From the cell containing the given text, extract its center point as (x, y) coordinate. 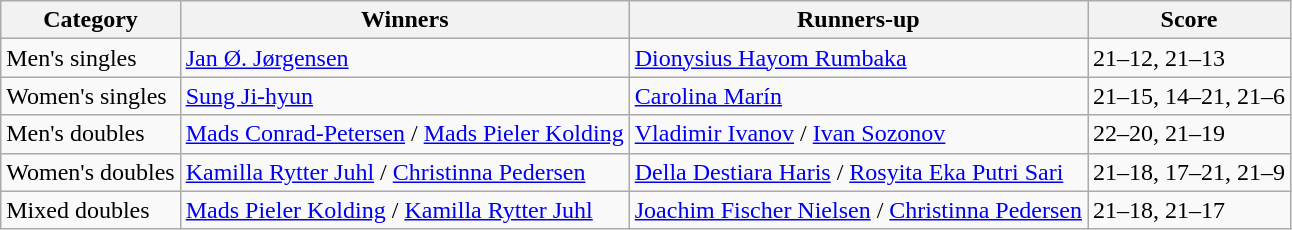
Women's singles (90, 96)
Sung Ji-hyun (404, 96)
22–20, 21–19 (1190, 134)
Vladimir Ivanov / Ivan Sozonov (858, 134)
Della Destiara Haris / Rosyita Eka Putri Sari (858, 172)
Joachim Fischer Nielsen / Christinna Pedersen (858, 210)
Women's doubles (90, 172)
Score (1190, 20)
21–15, 14–21, 21–6 (1190, 96)
Jan Ø. Jørgensen (404, 58)
Men's doubles (90, 134)
Mixed doubles (90, 210)
Category (90, 20)
21–18, 21–17 (1190, 210)
21–18, 17–21, 21–9 (1190, 172)
Men's singles (90, 58)
Kamilla Rytter Juhl / Christinna Pedersen (404, 172)
Mads Pieler Kolding / Kamilla Rytter Juhl (404, 210)
Runners-up (858, 20)
Dionysius Hayom Rumbaka (858, 58)
Carolina Marín (858, 96)
21–12, 21–13 (1190, 58)
Winners (404, 20)
Mads Conrad-Petersen / Mads Pieler Kolding (404, 134)
